Capture the cell that displays the provided text and extract its [X, Y] central coordinate. 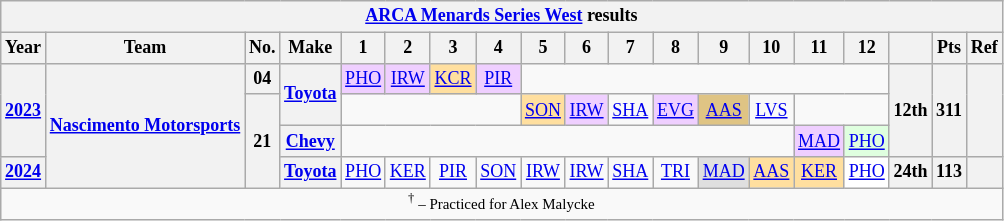
Chevy [310, 140]
2024 [24, 172]
2023 [24, 110]
3 [453, 48]
9 [724, 48]
ARCA Menards Series West results [502, 16]
TRI [676, 172]
04 [262, 78]
Team [144, 48]
Year [24, 48]
7 [630, 48]
24th [910, 172]
12th [910, 110]
KCR [453, 78]
1 [364, 48]
LVS [772, 110]
5 [544, 48]
21 [262, 141]
2 [408, 48]
113 [950, 172]
Nascimento Motorsports [144, 126]
Ref [984, 48]
11 [820, 48]
† – Practiced for Alex Malycke [502, 204]
8 [676, 48]
No. [262, 48]
Make [310, 48]
EVG [676, 110]
Pts [950, 48]
6 [586, 48]
311 [950, 110]
4 [498, 48]
10 [772, 48]
12 [866, 48]
